Output the [X, Y] coordinate of the center of the cell containing the given text.  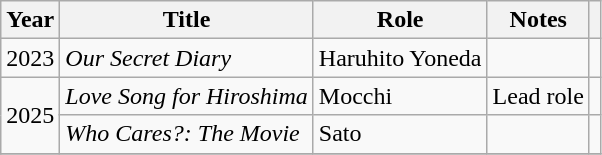
2025 [30, 115]
Love Song for Hiroshima [187, 96]
2023 [30, 58]
Lead role [538, 96]
Mocchi [400, 96]
Title [187, 20]
Who Cares?: The Movie [187, 134]
Notes [538, 20]
Role [400, 20]
Our Secret Diary [187, 58]
Sato [400, 134]
Year [30, 20]
Haruhito Yoneda [400, 58]
